Find where the given text appears and provide that cell's center as [X, Y] coordinate. 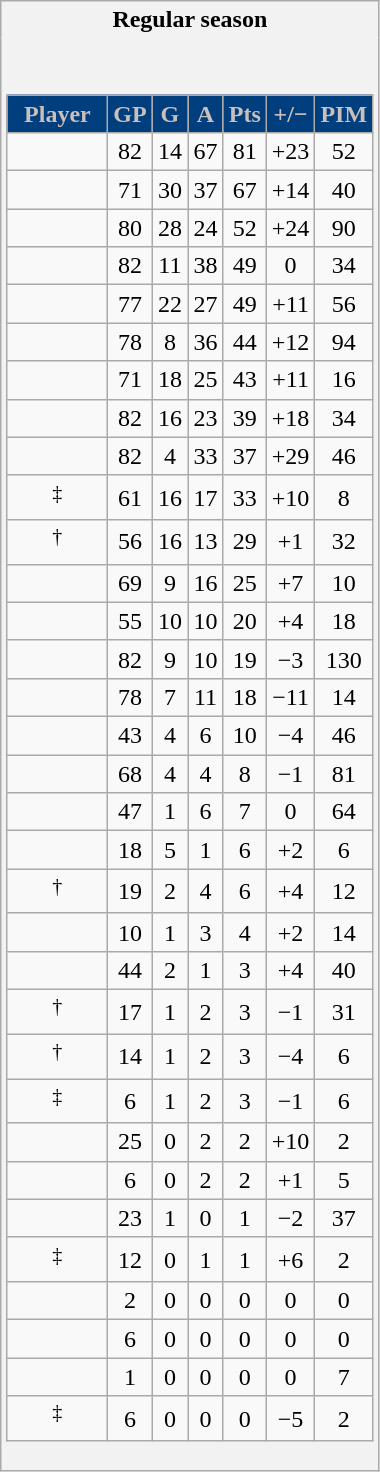
77 [130, 304]
PIM [344, 114]
20 [244, 621]
36 [206, 342]
+6 [290, 1260]
64 [344, 812]
−5 [290, 1418]
68 [130, 774]
Regular season [190, 20]
+12 [290, 342]
+24 [290, 228]
94 [344, 342]
24 [206, 228]
38 [206, 266]
31 [344, 1012]
28 [170, 228]
+29 [290, 456]
29 [244, 542]
+18 [290, 418]
47 [130, 812]
−2 [290, 1218]
A [206, 114]
22 [170, 304]
61 [130, 498]
30 [170, 190]
80 [130, 228]
−11 [290, 698]
Player [58, 114]
55 [130, 621]
G [170, 114]
27 [206, 304]
+14 [290, 190]
Pts [244, 114]
−3 [290, 659]
32 [344, 542]
130 [344, 659]
+23 [290, 152]
GP [130, 114]
+7 [290, 583]
+/− [290, 114]
39 [244, 418]
69 [130, 583]
90 [344, 228]
13 [206, 542]
